Find where the given text appears and provide that cell's center as [X, Y] coordinate. 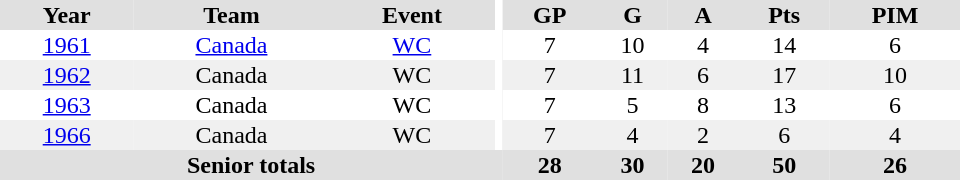
Pts [784, 15]
A [704, 15]
20 [704, 165]
Team [231, 15]
11 [632, 75]
30 [632, 165]
Event [412, 15]
28 [550, 165]
PIM [895, 15]
8 [704, 105]
13 [784, 105]
1966 [66, 135]
1962 [66, 75]
17 [784, 75]
14 [784, 45]
Year [66, 15]
5 [632, 105]
2 [704, 135]
1963 [66, 105]
1961 [66, 45]
G [632, 15]
50 [784, 165]
Senior totals [251, 165]
GP [550, 15]
26 [895, 165]
